Determine the (X, Y) coordinate at the center of the cell enclosing the given text.  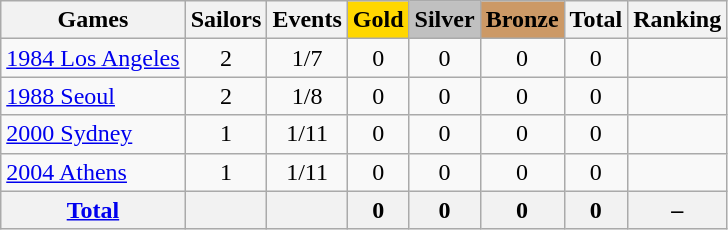
1/8 (307, 96)
Bronze (522, 20)
Games (93, 20)
1/7 (307, 58)
2000 Sydney (93, 134)
1984 Los Angeles (93, 58)
Sailors (226, 20)
2004 Athens (93, 172)
Gold (378, 20)
Events (307, 20)
1988 Seoul (93, 96)
Silver (444, 20)
Ranking (678, 20)
– (678, 210)
